Search for the cell housing the specified text and yield its (x, y) center coordinate. 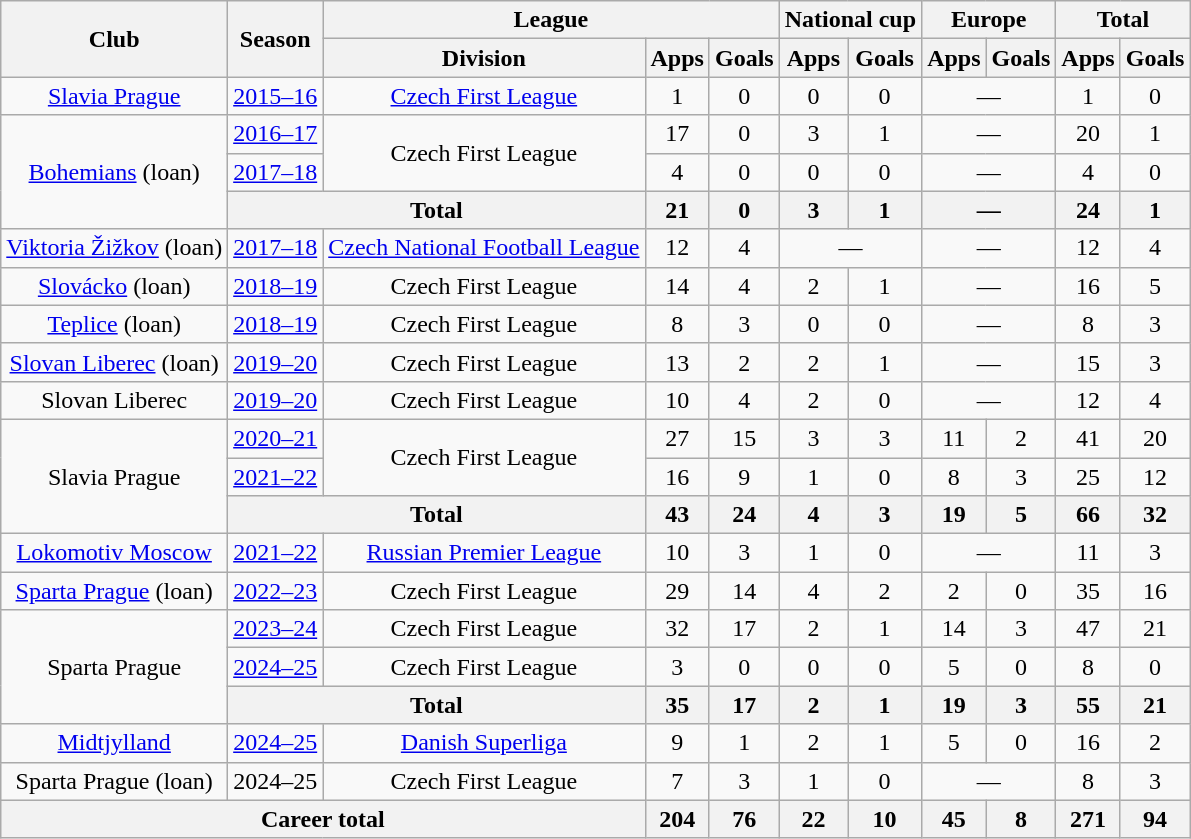
Sparta Prague (114, 667)
25 (1088, 477)
Slovan Liberec (114, 400)
94 (1155, 819)
47 (1088, 629)
22 (813, 819)
Slovan Liberec (loan) (114, 362)
Lokomotiv Moscow (114, 553)
66 (1088, 515)
55 (1088, 705)
2016–17 (276, 134)
13 (677, 362)
7 (677, 781)
2023–24 (276, 629)
Slovácko (loan) (114, 286)
Season (276, 39)
Viktoria Žižkov (loan) (114, 248)
Europe (989, 20)
Career total (323, 819)
271 (1088, 819)
Danish Superliga (484, 743)
Czech National Football League (484, 248)
Teplice (loan) (114, 324)
43 (677, 515)
76 (744, 819)
Division (484, 58)
League (551, 20)
2020–21 (276, 438)
2015–16 (276, 96)
National cup (850, 20)
Russian Premier League (484, 553)
204 (677, 819)
27 (677, 438)
Midtjylland (114, 743)
45 (954, 819)
Club (114, 39)
41 (1088, 438)
Bohemians (loan) (114, 172)
2022–23 (276, 591)
29 (677, 591)
